Return [x, y] of the center of cell containing provided text 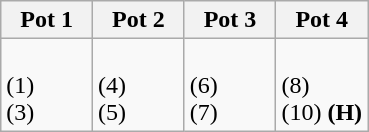
Pot 3 [230, 20]
Pot 1 [47, 20]
(4) (5) [138, 85]
Pot 2 [138, 20]
(6) (7) [230, 85]
Pot 4 [322, 20]
(1) (3) [47, 85]
(8) (10) (H) [322, 85]
